Detect which cell encompasses the target text, then output its [X, Y] center coordinate. 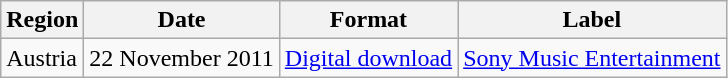
Format [368, 20]
Label [592, 20]
Digital download [368, 58]
Sony Music Entertainment [592, 58]
Region [42, 20]
Austria [42, 58]
Date [182, 20]
22 November 2011 [182, 58]
